Search for the cell housing the specified text and yield its [X, Y] center coordinate. 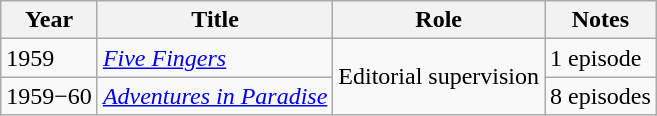
Five Fingers [214, 58]
Editorial supervision [439, 77]
Adventures in Paradise [214, 96]
Role [439, 20]
Notes [601, 20]
1 episode [601, 58]
Title [214, 20]
1959 [50, 58]
Year [50, 20]
8 episodes [601, 96]
1959−60 [50, 96]
